Provide the (X, Y) coordinate of the cell's center where the given text is located.  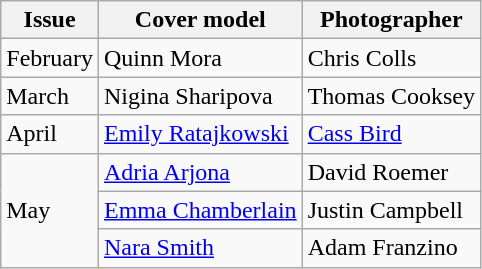
Emma Chamberlain (200, 210)
David Roemer (391, 172)
Thomas Cooksey (391, 96)
March (50, 96)
Quinn Mora (200, 58)
Cover model (200, 20)
Emily Ratajkowski (200, 134)
Issue (50, 20)
April (50, 134)
Adam Franzino (391, 248)
Cass Bird (391, 134)
February (50, 58)
Adria Arjona (200, 172)
Nara Smith (200, 248)
Photographer (391, 20)
Justin Campbell (391, 210)
May (50, 210)
Chris Colls (391, 58)
Nigina Sharipova (200, 96)
